Find where the given text appears and provide that cell's center as (X, Y) coordinate. 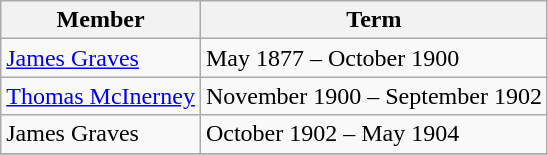
November 1900 – September 1902 (374, 96)
Thomas McInerney (101, 96)
Member (101, 20)
May 1877 – October 1900 (374, 58)
October 1902 – May 1904 (374, 134)
Term (374, 20)
